Provide the (X, Y) coordinate of the cell's center where the given text is located.  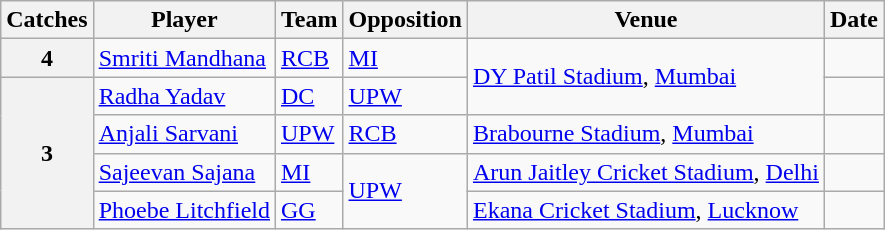
Opposition (405, 20)
Arun Jaitley Cricket Stadium, Delhi (646, 172)
Team (309, 20)
Smriti Mandhana (184, 58)
Radha Yadav (184, 96)
4 (47, 58)
3 (47, 153)
DC (309, 96)
Ekana Cricket Stadium, Lucknow (646, 210)
Brabourne Stadium, Mumbai (646, 134)
Phoebe Litchfield (184, 210)
Venue (646, 20)
Date (854, 20)
Player (184, 20)
GG (309, 210)
Catches (47, 20)
Sajeevan Sajana (184, 172)
Anjali Sarvani (184, 134)
DY Patil Stadium, Mumbai (646, 77)
